Identify which cell holds the provided text, then report its [x, y] central coordinate. 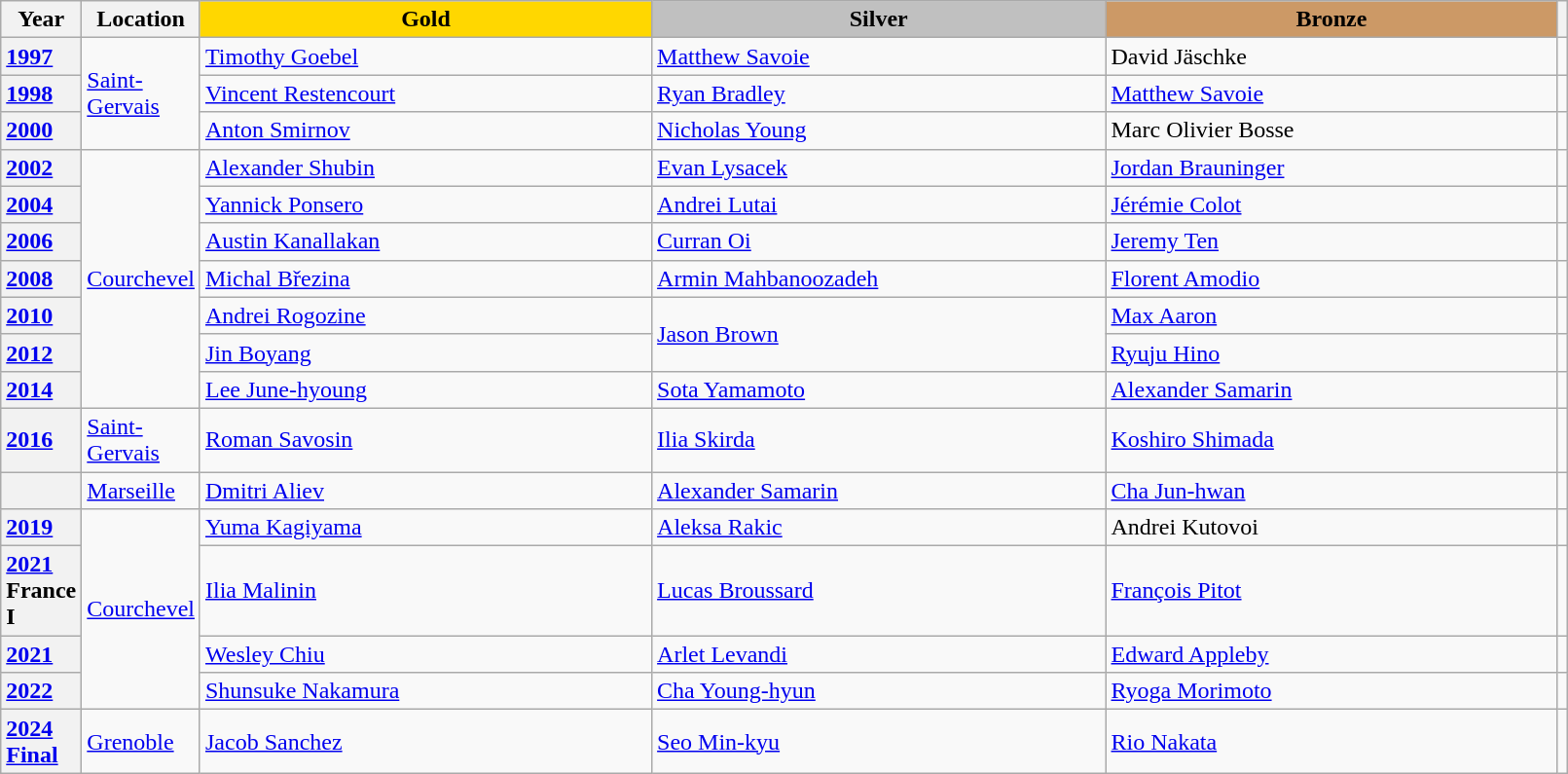
Curran Oi [879, 241]
Aleksa Rakic [879, 528]
Rio Nakata [1331, 742]
Andrei Rogozine [425, 315]
Anton Smirnov [425, 130]
Nicholas Young [879, 130]
Ryoga Morimoto [1331, 691]
Bronze [1331, 19]
Timothy Goebel [425, 56]
Shunsuke Nakamura [425, 691]
Yuma Kagiyama [425, 528]
Marc Olivier Bosse [1331, 130]
Jordan Brauninger [1331, 167]
2010 [41, 315]
Roman Savosin [425, 440]
Florent Amodio [1331, 278]
Jeremy Ten [1331, 241]
Vincent Restencourt [425, 93]
Sota Yamamoto [879, 389]
Ryan Bradley [879, 93]
Arlet Levandi [879, 654]
Seo Min-kyu [879, 742]
2021France I [41, 591]
Jacob Sanchez [425, 742]
2014 [41, 389]
2024 Final [41, 742]
Lee June-hyoung [425, 389]
Wesley Chiu [425, 654]
Max Aaron [1331, 315]
Gold [425, 19]
Ilia Malinin [425, 591]
2012 [41, 352]
Alexander Shubin [425, 167]
François Pitot [1331, 591]
Grenoble [141, 742]
Marseille [141, 490]
Jin Boyang [425, 352]
Ilia Skirda [879, 440]
2022 [41, 691]
2021 [41, 654]
2016 [41, 440]
2004 [41, 204]
Jérémie Colot [1331, 204]
Austin Kanallakan [425, 241]
Year [41, 19]
David Jäschke [1331, 56]
1997 [41, 56]
Dmitri Aliev [425, 490]
Edward Appleby [1331, 654]
2002 [41, 167]
2019 [41, 528]
Silver [879, 19]
2008 [41, 278]
Location [141, 19]
Evan Lysacek [879, 167]
Yannick Ponsero [425, 204]
Cha Jun-hwan [1331, 490]
Armin Mahbanoozadeh [879, 278]
2000 [41, 130]
Lucas Broussard [879, 591]
Cha Young-hyun [879, 691]
Michal Březina [425, 278]
Ryuju Hino [1331, 352]
Andrei Kutovoi [1331, 528]
Koshiro Shimada [1331, 440]
1998 [41, 93]
2006 [41, 241]
Andrei Lutai [879, 204]
Jason Brown [879, 334]
